Detect which cell encompasses the target text, then output its (x, y) center coordinate. 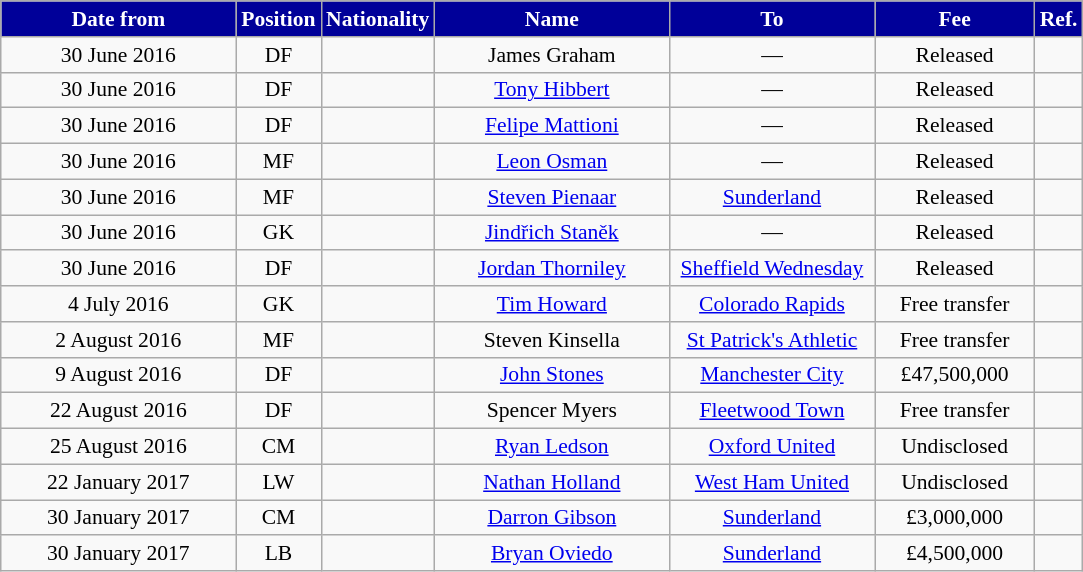
Fee (955, 19)
£4,500,000 (955, 554)
LB (278, 554)
Spencer Myers (552, 411)
£47,500,000 (955, 375)
Name (552, 19)
4 July 2016 (118, 304)
Colorado Rapids (772, 304)
LW (278, 482)
Ref. (1059, 19)
Ryan Ledson (552, 447)
Darron Gibson (552, 518)
Nathan Holland (552, 482)
Sheffield Wednesday (772, 269)
Jordan Thorniley (552, 269)
Felipe Mattioni (552, 126)
Jindřich Staněk (552, 233)
Tony Hibbert (552, 90)
Steven Kinsella (552, 340)
John Stones (552, 375)
Date from (118, 19)
22 January 2017 (118, 482)
25 August 2016 (118, 447)
2 August 2016 (118, 340)
To (772, 19)
Tim Howard (552, 304)
Steven Pienaar (552, 197)
9 August 2016 (118, 375)
Leon Osman (552, 162)
James Graham (552, 55)
Nationality (378, 19)
Manchester City (772, 375)
Bryan Oviedo (552, 554)
Oxford United (772, 447)
Fleetwood Town (772, 411)
West Ham United (772, 482)
22 August 2016 (118, 411)
St Patrick's Athletic (772, 340)
£3,000,000 (955, 518)
Position (278, 19)
